Capture the cell that displays the provided text and extract its (X, Y) central coordinate. 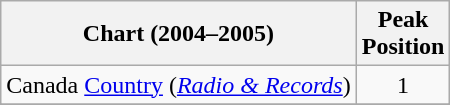
Canada Country (Radio & Records) (178, 85)
Chart (2004–2005) (178, 34)
1 (403, 85)
PeakPosition (403, 34)
